Return (x, y) of the center of cell containing provided text 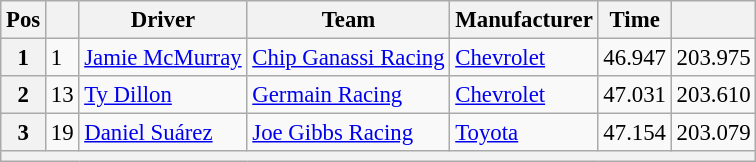
Time (634, 20)
Chip Ganassi Racing (348, 58)
47.154 (634, 133)
Germain Racing (348, 95)
203.079 (714, 133)
Jamie McMurray (163, 58)
Driver (163, 20)
Joe Gibbs Racing (348, 133)
Toyota (524, 133)
3 (24, 133)
46.947 (634, 58)
203.975 (714, 58)
203.610 (714, 95)
Team (348, 20)
2 (24, 95)
Ty Dillon (163, 95)
13 (62, 95)
Pos (24, 20)
47.031 (634, 95)
Manufacturer (524, 20)
Daniel Suárez (163, 133)
19 (62, 133)
